Capture the cell that displays the provided text and extract its [x, y] central coordinate. 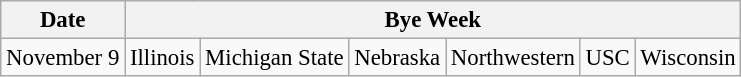
Michigan State [274, 58]
Bye Week [433, 20]
November 9 [63, 58]
Wisconsin [688, 58]
USC [608, 58]
Date [63, 20]
Illinois [162, 58]
Northwestern [514, 58]
Nebraska [398, 58]
